Search for the cell housing the specified text and yield its [X, Y] center coordinate. 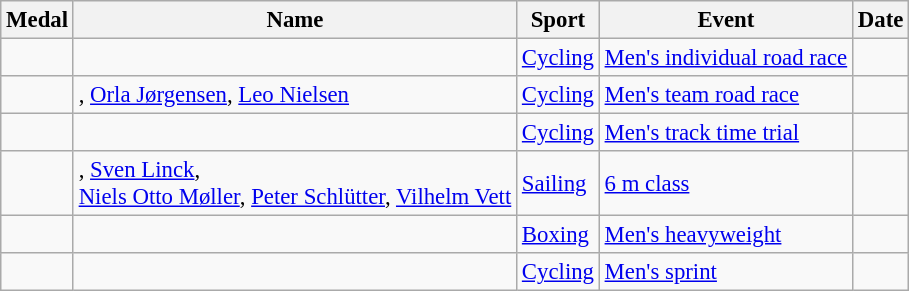
Sport [558, 20]
Sailing [558, 184]
Date [880, 20]
Boxing [558, 235]
Event [726, 20]
Medal [38, 20]
Name [294, 20]
6 m class [726, 184]
Men's team road race [726, 95]
, Orla Jørgensen, Leo Nielsen [294, 95]
Men's heavyweight [726, 235]
, Sven Linck,Niels Otto Møller, Peter Schlütter, Vilhelm Vett [294, 184]
Men's individual road race [726, 58]
Men's track time trial [726, 133]
